Detect which cell encompasses the target text, then output its [x, y] center coordinate. 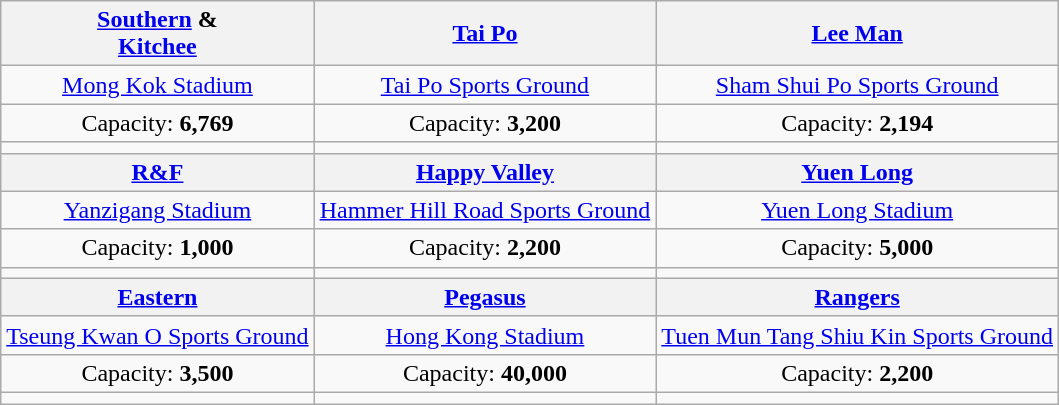
Capacity: 5,000 [858, 248]
Capacity: 3,500 [158, 373]
Capacity: 2,194 [858, 123]
Happy Valley [485, 172]
Tai Po [485, 34]
Yuen Long [858, 172]
Sham Shui Po Sports Ground [858, 85]
R&F [158, 172]
Capacity: 6,769 [158, 123]
Hammer Hill Road Sports Ground [485, 210]
Hong Kong Stadium [485, 335]
Capacity: 40,000 [485, 373]
Capacity: 1,000 [158, 248]
Tai Po Sports Ground [485, 85]
Mong Kok Stadium [158, 85]
Southern & Kitchee [158, 34]
Rangers [858, 297]
Tseung Kwan O Sports Ground [158, 335]
Yuen Long Stadium [858, 210]
Lee Man [858, 34]
Pegasus [485, 297]
Yanzigang Stadium [158, 210]
Capacity: 3,200 [485, 123]
Eastern [158, 297]
Tuen Mun Tang Shiu Kin Sports Ground [858, 335]
